Detect which cell encompasses the target text, then output its (X, Y) center coordinate. 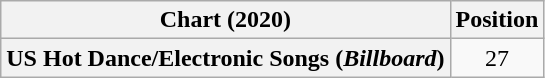
27 (497, 58)
Chart (2020) (226, 20)
US Hot Dance/Electronic Songs (Billboard) (226, 58)
Position (497, 20)
